Pinpoint the cell where the given text exists, returning its (X, Y) midpoint coordinate. 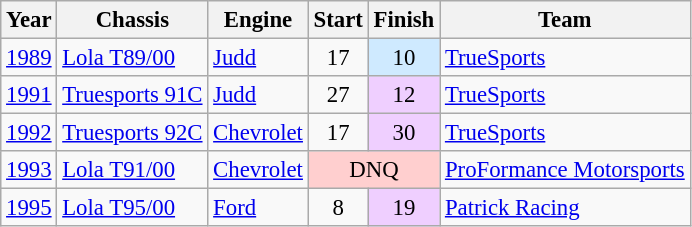
Lola T89/00 (132, 58)
Truesports 92C (132, 133)
Ford (258, 208)
ProFormance Motorsports (565, 170)
8 (338, 208)
Engine (258, 20)
Year (29, 20)
Patrick Racing (565, 208)
Start (338, 20)
Team (565, 20)
1991 (29, 95)
1989 (29, 58)
Chassis (132, 20)
30 (404, 133)
1992 (29, 133)
19 (404, 208)
DNQ (374, 170)
Lola T95/00 (132, 208)
1995 (29, 208)
12 (404, 95)
27 (338, 95)
Lola T91/00 (132, 170)
Finish (404, 20)
10 (404, 58)
1993 (29, 170)
Truesports 91C (132, 95)
